Determine the [X, Y] coordinate at the center of the cell enclosing the given text.  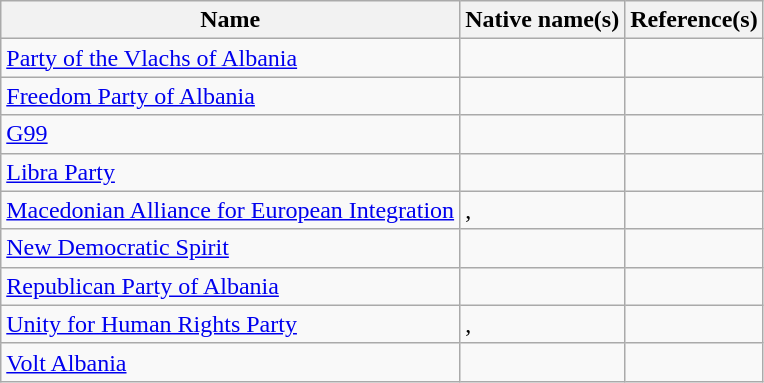
Macedonian Alliance for European Integration [230, 210]
G99 [230, 134]
Native name(s) [542, 20]
Party of the Vlachs of Albania [230, 58]
Name [230, 20]
Libra Party [230, 172]
Freedom Party of Albania [230, 96]
Reference(s) [694, 20]
Volt Albania [230, 362]
New Democratic Spirit [230, 248]
Unity for Human Rights Party [230, 324]
Republican Party of Albania [230, 286]
